Pinpoint the cell where the given text exists, returning its [X, Y] midpoint coordinate. 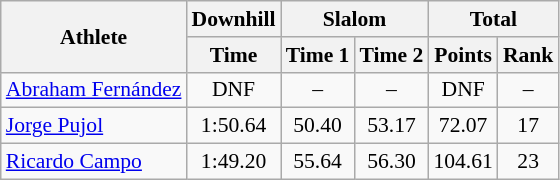
Time 2 [391, 55]
50.40 [318, 126]
53.17 [391, 126]
55.64 [318, 162]
Time [233, 55]
Jorge Pujol [94, 126]
72.07 [462, 126]
104.61 [462, 162]
Points [462, 55]
Downhill [233, 19]
Ricardo Campo [94, 162]
56.30 [391, 162]
Rank [528, 55]
1:49.20 [233, 162]
Slalom [355, 19]
Abraham Fernández [94, 90]
23 [528, 162]
Time 1 [318, 55]
Athlete [94, 36]
1:50.64 [233, 126]
Total [493, 19]
17 [528, 126]
